Search for the cell housing the specified text and yield its [X, Y] center coordinate. 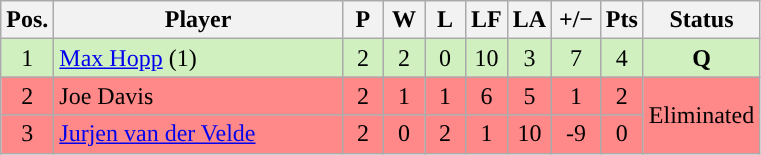
6 [487, 96]
LA [529, 20]
Joe Davis [198, 96]
L [444, 20]
7 [576, 58]
Pos. [28, 20]
+/− [576, 20]
LF [487, 20]
Status [701, 20]
Q [701, 58]
Max Hopp (1) [198, 58]
W [404, 20]
P [362, 20]
5 [529, 96]
-9 [576, 134]
Pts [622, 20]
4 [622, 58]
Player [198, 20]
Jurjen van der Velde [198, 134]
Eliminated [701, 115]
